Return [x, y] of the center of cell containing provided text 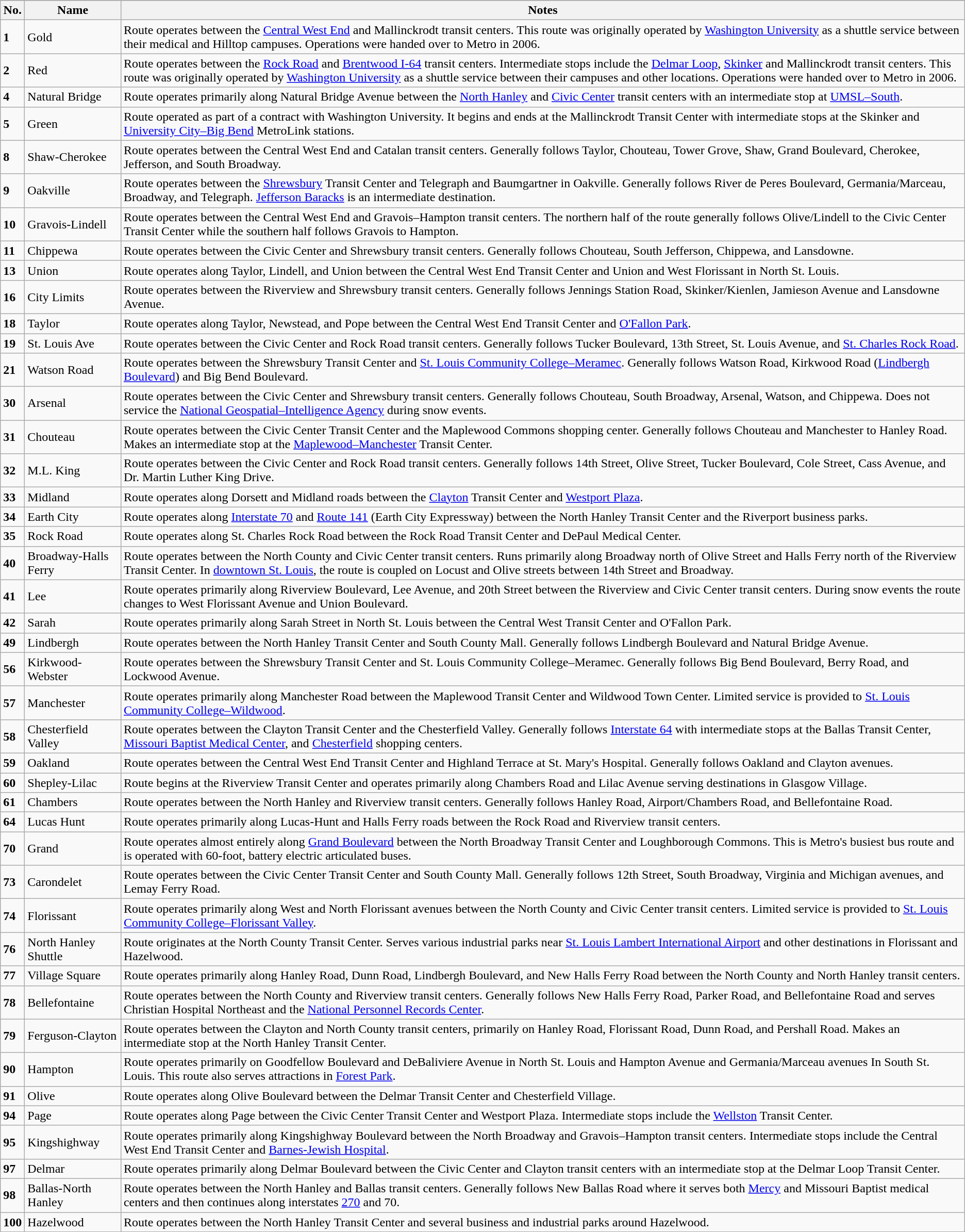
Route operates primarily along Lucas-Hunt and Halls Ferry roads between the Rock Road and Riverview transit centers. [542, 822]
Kingshighway [73, 1142]
Hampton [73, 1070]
70 [12, 849]
Union [73, 270]
Delmar [73, 1169]
40 [12, 563]
Village Square [73, 976]
Gravois-Lindell [73, 224]
Grand [73, 849]
4 [12, 97]
31 [12, 437]
Page [73, 1115]
Gold [73, 37]
60 [12, 782]
Shepley-Lilac [73, 782]
Bellefontaine [73, 1003]
32 [12, 470]
Oakland [73, 763]
Lee [73, 596]
Florissant [73, 916]
Route operates along Interstate 70 and Route 141 (Earth City Expressway) between the North Hanley Transit Center and the Riverport business parks. [542, 517]
19 [12, 343]
97 [12, 1169]
M.L. King [73, 470]
64 [12, 822]
Shaw-Cherokee [73, 157]
79 [12, 1036]
49 [12, 643]
Route operates along Taylor, Lindell, and Union between the Central West End Transit Center and Union and West Florissant in North St. Louis. [542, 270]
94 [12, 1115]
Route operates between the North Hanley Transit Center and several business and industrial parks around Hazelwood. [542, 1222]
Oakville [73, 191]
City Limits [73, 297]
59 [12, 763]
Arsenal [73, 403]
Lucas Hunt [73, 822]
Notes [542, 10]
11 [12, 251]
58 [12, 736]
Broadway-Halls Ferry [73, 563]
35 [12, 536]
2 [12, 70]
73 [12, 882]
Sarah [73, 623]
Midland [73, 497]
Route begins at the Riverview Transit Center and operates primarily along Chambers Road and Lilac Avenue serving destinations in Glasgow Village. [542, 782]
Route operates primarily along Sarah Street in North St. Louis between the Central West Transit Center and O'Fallon Park. [542, 623]
34 [12, 517]
95 [12, 1142]
100 [12, 1222]
13 [12, 270]
Route operates along Taylor, Newstead, and Pope between the Central West End Transit Center and O'Fallon Park. [542, 323]
Green [73, 124]
Ferguson-Clayton [73, 1036]
Rock Road [73, 536]
Route operates between the North Hanley and Riverview transit centers. Generally follows Hanley Road, Airport/Chambers Road, and Bellefontaine Road. [542, 802]
Route operates along Olive Boulevard between the Delmar Transit Center and Chesterfield Village. [542, 1096]
St. Louis Ave [73, 343]
Taylor [73, 323]
Lindbergh [73, 643]
Chippewa [73, 251]
North Hanley Shuttle [73, 949]
90 [12, 1070]
98 [12, 1195]
Earth City [73, 517]
Chambers [73, 802]
57 [12, 702]
Chouteau [73, 437]
33 [12, 497]
10 [12, 224]
Route operates between the North Hanley Transit Center and South County Mall. Generally follows Lindbergh Boulevard and Natural Bridge Avenue. [542, 643]
Route operates between the Civic Center and Shrewsbury transit centers. Generally follows Chouteau, South Jefferson, Chippewa, and Lansdowne. [542, 251]
18 [12, 323]
Red [73, 70]
30 [12, 403]
77 [12, 976]
Kirkwood-Webster [73, 669]
Carondelet [73, 882]
Route operates along St. Charles Rock Road between the Rock Road Transit Center and DePaul Medical Center. [542, 536]
Hazelwood [73, 1222]
Natural Bridge [73, 97]
16 [12, 297]
Olive [73, 1096]
Route operates along Page between the Civic Center Transit Center and Westport Plaza. Intermediate stops include the Wellston Transit Center. [542, 1115]
No. [12, 10]
61 [12, 802]
74 [12, 916]
Name [73, 10]
1 [12, 37]
Chesterfield Valley [73, 736]
9 [12, 191]
Manchester [73, 702]
42 [12, 623]
5 [12, 124]
91 [12, 1096]
Route operates along Dorsett and Midland roads between the Clayton Transit Center and Westport Plaza. [542, 497]
56 [12, 669]
Watson Road [73, 370]
8 [12, 157]
76 [12, 949]
78 [12, 1003]
41 [12, 596]
Ballas-North Hanley [73, 1195]
21 [12, 370]
